Return the [X, Y] coordinate for the center point of the cell that contains the specified text.  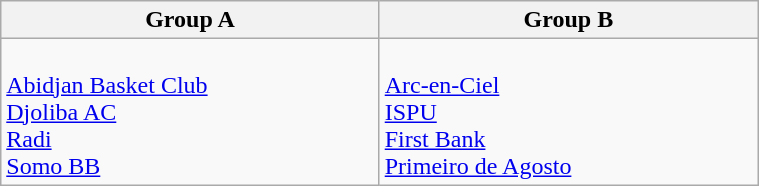
Arc-en-Ciel ISPU First Bank Primeiro de Agosto [568, 112]
Group B [568, 20]
Group A [190, 20]
Abidjan Basket Club Djoliba AC Radi Somo BB [190, 112]
